Determine the [x, y] coordinate at the center of the cell enclosing the given text.  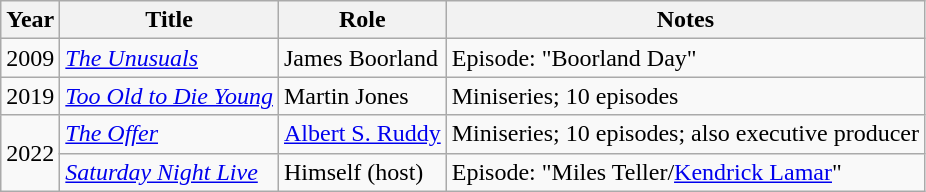
Too Old to Die Young [170, 96]
Himself (host) [362, 172]
Saturday Night Live [170, 172]
Notes [685, 20]
James Boorland [362, 58]
2022 [30, 153]
2019 [30, 96]
Year [30, 20]
Role [362, 20]
2009 [30, 58]
Miniseries; 10 episodes; also executive producer [685, 134]
The Unusuals [170, 58]
Martin Jones [362, 96]
Albert S. Ruddy [362, 134]
Title [170, 20]
The Offer [170, 134]
Episode: "Miles Teller/Kendrick Lamar" [685, 172]
Episode: "Boorland Day" [685, 58]
Miniseries; 10 episodes [685, 96]
